Return the (X, Y) coordinate for the center point of the cell that contains the specified text.  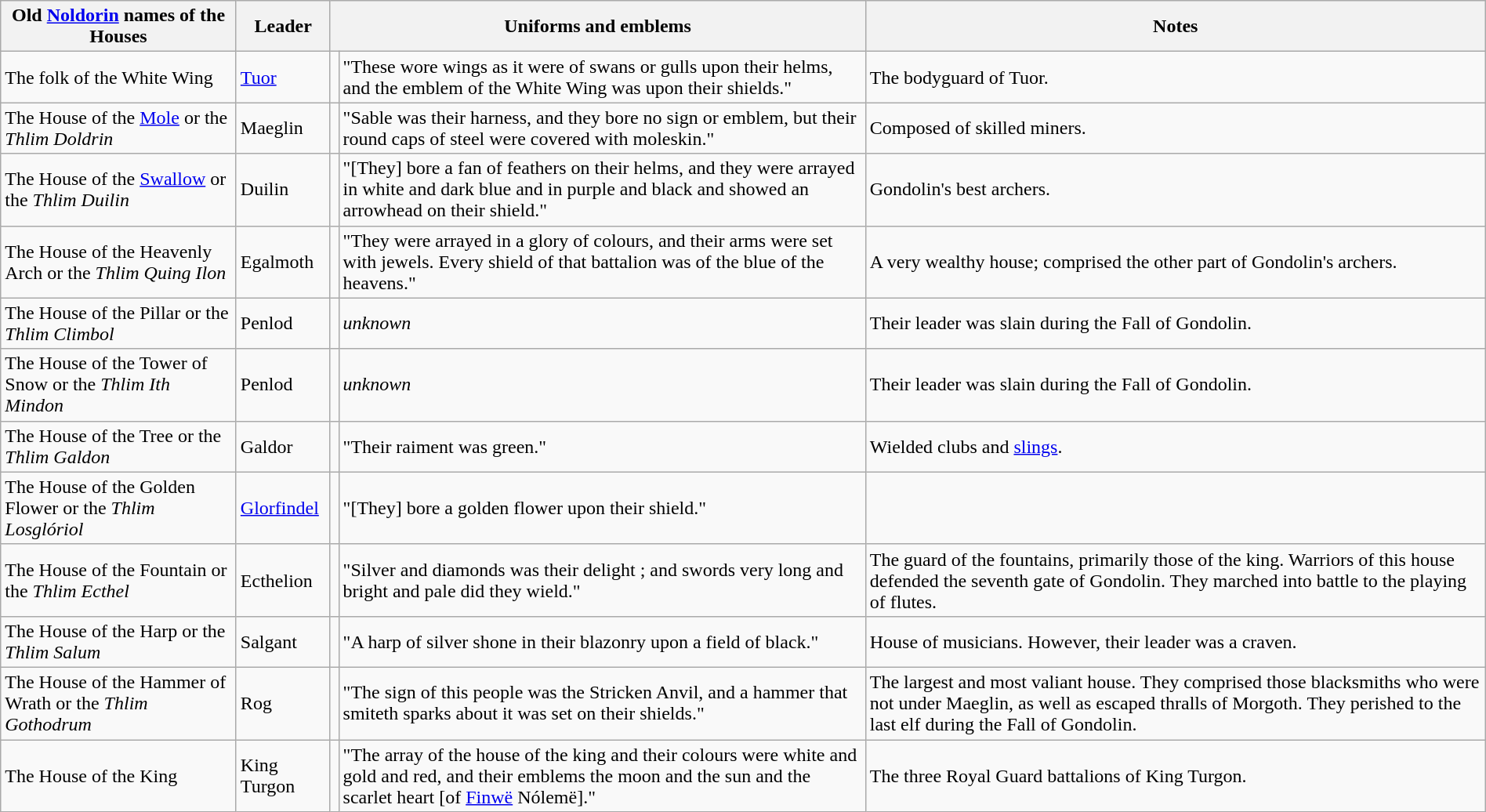
House of musicians. However, their leader was a craven. (1176, 641)
The House of the Tree or the Thlim Galdon (119, 447)
Composed of skilled miners. (1176, 129)
The three Royal Guard battalions of King Turgon. (1176, 776)
The folk of the White Wing (119, 77)
Wielded clubs and slings. (1176, 447)
Glorfindel (283, 508)
Ecthelion (283, 580)
King Turgon (283, 776)
Galdor (283, 447)
Rog (283, 703)
The House of the Tower of Snow or the Thlim Ith Mindon (119, 385)
Salgant (283, 641)
"The sign of this people was the Stricken Anvil, and a hammer that smiteth sparks about it was set on their shields." (602, 703)
"Sable was their harness, and they bore no sign or emblem, but their round caps of steel were covered with moleskin." (602, 129)
Tuor (283, 77)
The House of the King (119, 776)
A very wealthy house; comprised the other part of Gondolin's archers. (1176, 262)
Duilin (283, 190)
"A harp of silver shone in their blazonry upon a field of black." (602, 641)
Leader (283, 27)
"Silver and diamonds was their delight ; and swords very long and bright and pale did they wield." (602, 580)
The House of the Mole or the Thlim Doldrin (119, 129)
Gondolin's best archers. (1176, 190)
"These wore wings as it were of swans or gulls upon their helms, and the emblem of the White Wing was upon their shields." (602, 77)
Maeglin (283, 129)
"[They] bore a golden flower upon their shield." (602, 508)
Egalmoth (283, 262)
"Their raiment was green." (602, 447)
The House of the Hammer of Wrath or the Thlim Gothodrum (119, 703)
The House of the Heavenly Arch or the Thlim Quing Ilon (119, 262)
Notes (1176, 27)
Old Noldorin names of the Houses (119, 27)
The House of the Fountain or the Thlim Ecthel (119, 580)
The House of the Golden Flower or the Thlim Losglóriol (119, 508)
The House of the Pillar or the Thlim Climbol (119, 323)
Uniforms and emblems (597, 27)
The House of the Harp or the Thlim Salum (119, 641)
The bodyguard of Tuor. (1176, 77)
"They were arrayed in a glory of colours, and their arms were set with jewels. Every shield of that battalion was of the blue of the heavens." (602, 262)
The House of the Swallow or the Thlim Duilin (119, 190)
